Scan for the cell matching the given text and deliver its (x, y) coordinate at center. 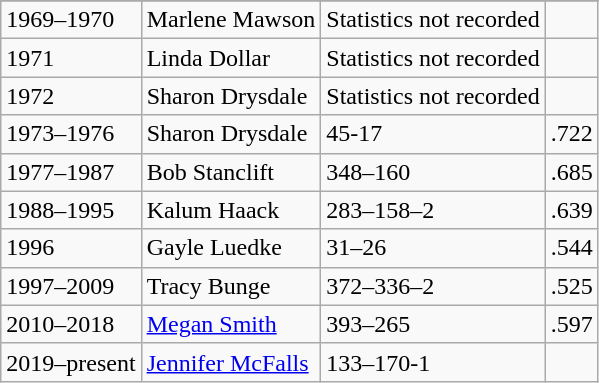
133–170-1 (433, 362)
1971 (71, 58)
1997–2009 (71, 286)
Jennifer McFalls (231, 362)
348–160 (433, 172)
Bob Stanclift (231, 172)
2010–2018 (71, 324)
.525 (572, 286)
Tracy Bunge (231, 286)
31–26 (433, 248)
Marlene Mawson (231, 20)
.722 (572, 134)
Linda Dollar (231, 58)
372–336–2 (433, 286)
1988–1995 (71, 210)
Megan Smith (231, 324)
.685 (572, 172)
2019–present (71, 362)
393–265 (433, 324)
Gayle Luedke (231, 248)
.639 (572, 210)
.597 (572, 324)
283–158–2 (433, 210)
1973–1976 (71, 134)
Kalum Haack (231, 210)
.544 (572, 248)
1972 (71, 96)
1996 (71, 248)
1977–1987 (71, 172)
1969–1970 (71, 20)
45-17 (433, 134)
